Locate the cell with the specified text and output its (x, y) center coordinate. 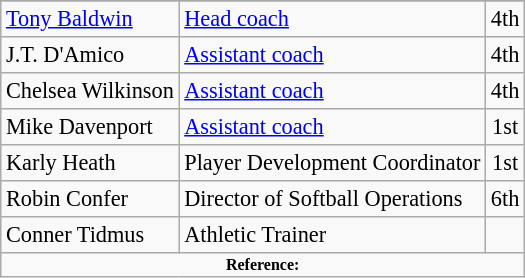
Tony Baldwin (90, 19)
Athletic Trainer (332, 234)
Head coach (332, 19)
Conner Tidmus (90, 234)
6th (506, 198)
Mike Davenport (90, 126)
Karly Heath (90, 162)
Reference: (263, 264)
Robin Confer (90, 198)
Chelsea Wilkinson (90, 90)
Director of Softball Operations (332, 198)
Player Development Coordinator (332, 162)
J.T. D'Amico (90, 55)
